Pinpoint the cell where the given text exists, returning its (X, Y) midpoint coordinate. 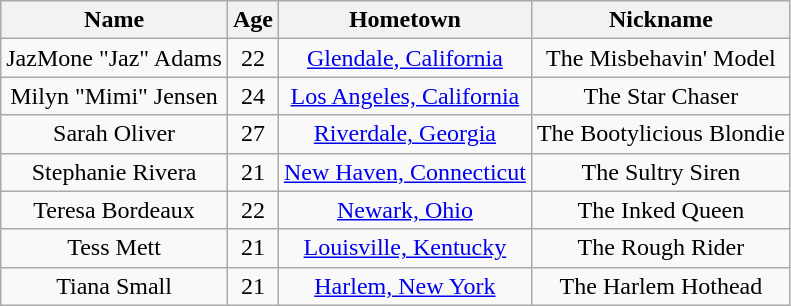
Tiana Small (114, 286)
The Sultry Siren (660, 172)
The Rough Rider (660, 248)
The Star Chaser (660, 96)
The Inked Queen (660, 210)
The Harlem Hothead (660, 286)
JazMone "Jaz" Adams (114, 58)
Newark, Ohio (404, 210)
Los Angeles, California (404, 96)
27 (252, 134)
Tess Mett (114, 248)
Harlem, New York (404, 286)
Louisville, Kentucky (404, 248)
New Haven, Connecticut (404, 172)
The Bootylicious Blondie (660, 134)
Stephanie Rivera (114, 172)
Milyn "Mimi" Jensen (114, 96)
Teresa Bordeaux (114, 210)
24 (252, 96)
Riverdale, Georgia (404, 134)
Nickname (660, 20)
Name (114, 20)
Age (252, 20)
The Misbehavin' Model (660, 58)
Glendale, California (404, 58)
Hometown (404, 20)
Sarah Oliver (114, 134)
